For the text-containing cell, return its midpoint in [x, y] coordinate format. 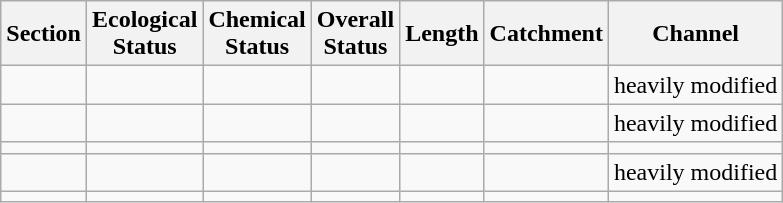
OverallStatus [355, 34]
Catchment [546, 34]
Channel [695, 34]
Section [44, 34]
EcologicalStatus [144, 34]
Length [442, 34]
ChemicalStatus [257, 34]
